Output the [X, Y] coordinate of the center of the cell containing the given text.  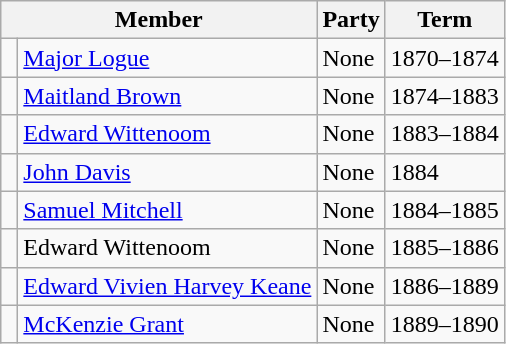
Samuel Mitchell [168, 210]
1884 [444, 172]
1884–1885 [444, 210]
1883–1884 [444, 134]
Member [159, 20]
McKenzie Grant [168, 324]
Term [444, 20]
Maitland Brown [168, 96]
Edward Vivien Harvey Keane [168, 286]
1874–1883 [444, 96]
Major Logue [168, 58]
1886–1889 [444, 286]
John Davis [168, 172]
1885–1886 [444, 248]
Party [351, 20]
1870–1874 [444, 58]
1889–1890 [444, 324]
